Return (x, y) of the center of cell containing provided text 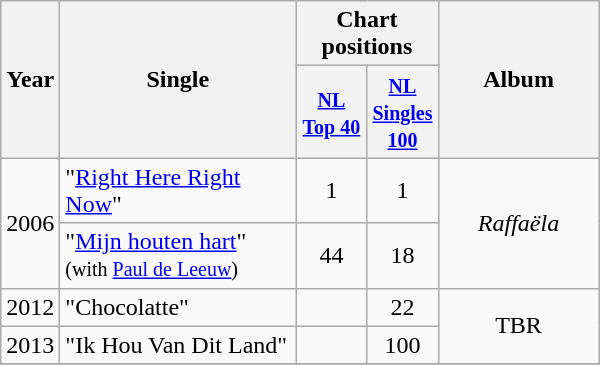
Raffaëla (518, 223)
NL Singles 100 (402, 112)
18 (402, 256)
100 (402, 345)
2012 (30, 307)
Year (30, 80)
2006 (30, 223)
"Mijn houten hart"(with Paul de Leeuw) (178, 256)
22 (402, 307)
"Right Here Right Now" (178, 190)
NL Top 40 (332, 112)
2013 (30, 345)
TBR (518, 326)
44 (332, 256)
Single (178, 80)
"Chocolatte" (178, 307)
Album (518, 80)
Chart positions (367, 34)
"Ik Hou Van Dit Land" (178, 345)
